Detect which cell encompasses the target text, then output its [X, Y] center coordinate. 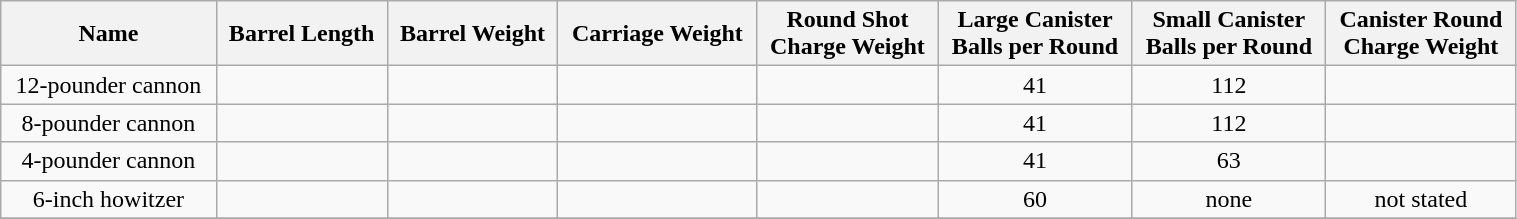
8-pounder cannon [108, 123]
Name [108, 34]
Small CanisterBalls per Round [1229, 34]
6-inch howitzer [108, 199]
none [1229, 199]
60 [1035, 199]
63 [1229, 161]
Canister RoundCharge Weight [1421, 34]
Barrel Length [302, 34]
not stated [1421, 199]
12-pounder cannon [108, 85]
Barrel Weight [472, 34]
Round ShotCharge Weight [848, 34]
4-pounder cannon [108, 161]
Large CanisterBalls per Round [1035, 34]
Carriage Weight [658, 34]
